Determine the [x, y] coordinate at the center of the cell enclosing the given text.  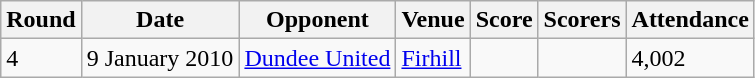
Scorers [582, 20]
Venue [433, 20]
Attendance [690, 20]
9 January 2010 [160, 58]
Opponent [318, 20]
Score [504, 20]
Firhill [433, 58]
4 [41, 58]
Round [41, 20]
4,002 [690, 58]
Date [160, 20]
Dundee United [318, 58]
